Scan for the cell matching the given text and deliver its (x, y) coordinate at center. 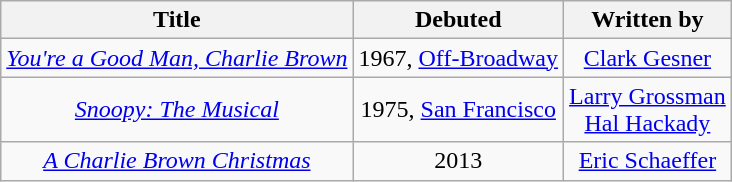
You're a Good Man, Charlie Brown (177, 58)
1975, San Francisco (458, 110)
Larry GrossmanHal Hackady (648, 110)
A Charlie Brown Christmas (177, 161)
Eric Schaeffer (648, 161)
Title (177, 20)
2013 (458, 161)
Debuted (458, 20)
1967, Off-Broadway (458, 58)
Snoopy: The Musical (177, 110)
Written by (648, 20)
Clark Gesner (648, 58)
